Extract the (x, y) coordinate from the center of the cell holding the provided text.  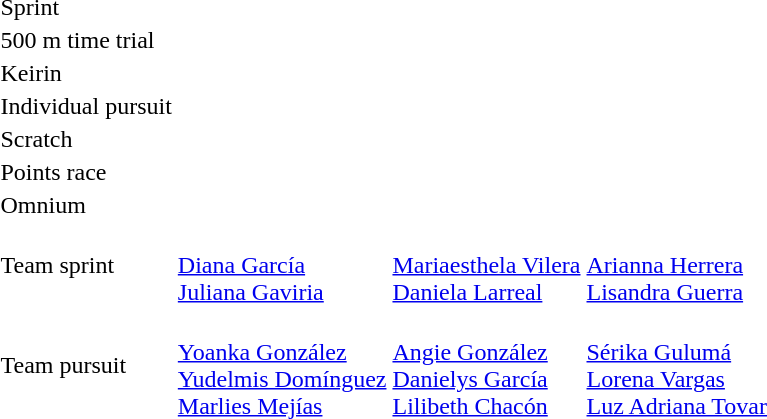
Diana GarcíaJuliana Gaviria (282, 265)
Mariaesthela VileraDaniela Larreal (486, 265)
